For the text-containing cell, return its midpoint in (x, y) coordinate format. 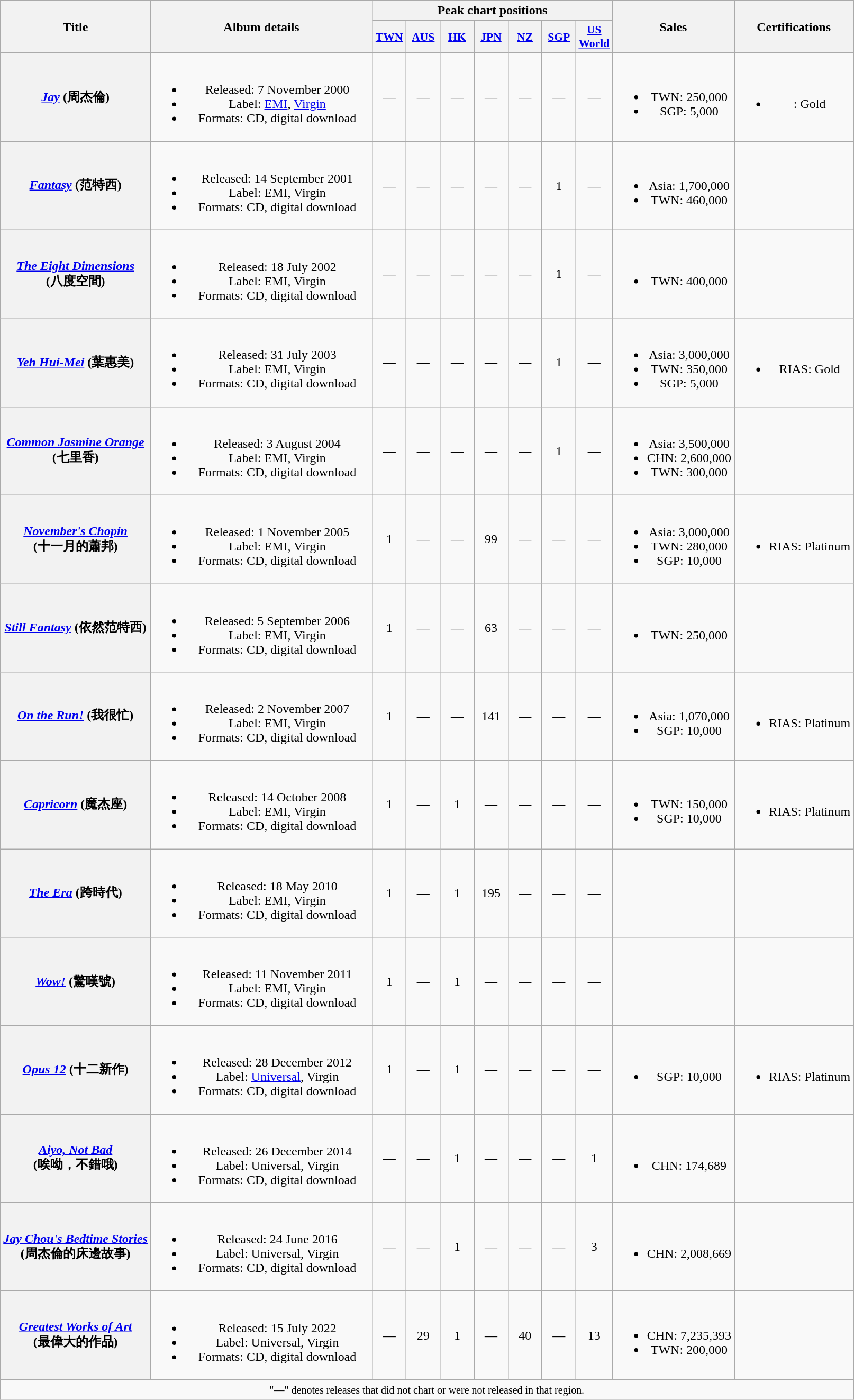
TWN: 400,000 (673, 274)
195 (491, 893)
Album details (261, 26)
63 (491, 628)
: Gold (794, 97)
November's Chopin(十一月的蕭邦) (76, 539)
Asia: 1,070,000SGP: 10,000 (673, 716)
Wow! (驚嘆號) (76, 981)
29 (423, 1335)
Certifications (794, 26)
Released: 18 May 2010Label: EMI, VirginFormats: CD, digital download (261, 893)
Title (76, 26)
USWorld (594, 37)
Yeh Hui-Mei (葉惠美) (76, 362)
NZ (525, 37)
Released: 11 November 2011Label: EMI, VirginFormats: CD, digital download (261, 981)
Aiyo, Not Bad(唉呦，不錯哦) (76, 1158)
Released: 14 September 2001Label: EMI, VirginFormats: CD, digital download (261, 185)
TWN: 250,000SGP: 5,000 (673, 97)
TWN: 150,000SGP: 10,000 (673, 805)
Asia: 1,700,000TWN: 460,000 (673, 185)
Asia: 3,500,000CHN: 2,600,000TWN: 300,000 (673, 451)
Jay Chou's Bedtime Stories(周杰倫的床邊故事) (76, 1247)
HK (457, 37)
Capricorn (魔杰座) (76, 805)
RIAS: Gold (794, 362)
Asia: 3,000,000TWN: 280,000SGP: 10,000 (673, 539)
13 (594, 1335)
AUS (423, 37)
Released: 5 September 2006Label: EMI, VirginFormats: CD, digital download (261, 628)
Released: 15 July 2022Label: Universal, VirginFormats: CD, digital download (261, 1335)
Released: 7 November 2000Label: EMI, VirginFormats: CD, digital download (261, 97)
Sales (673, 26)
141 (491, 716)
Released: 14 October 2008Label: EMI, VirginFormats: CD, digital download (261, 805)
Released: 1 November 2005Label: EMI, VirginFormats: CD, digital download (261, 539)
Released: 26 December 2014Label: Universal, VirginFormats: CD, digital download (261, 1158)
The Eight Dimensions(八度空間) (76, 274)
Released: 31 July 2003Label: EMI, VirginFormats: CD, digital download (261, 362)
SGP: 10,000 (673, 1070)
CHN: 7,235,393 TWN: 200,000 (673, 1335)
Released: 18 July 2002Label: EMI, VirginFormats: CD, digital download (261, 274)
Common Jasmine Orange(七里香) (76, 451)
Released: 24 June 2016Label: Universal, VirginFormats: CD, digital download (261, 1247)
The Era (跨時代) (76, 893)
99 (491, 539)
"—" denotes releases that did not chart or were not released in that region. (427, 1389)
3 (594, 1247)
Opus 12 (十二新作) (76, 1070)
TWN (389, 37)
JPN (491, 37)
TWN: 250,000 (673, 628)
Still Fantasy (依然范特西) (76, 628)
Released: 3 August 2004Label: EMI, VirginFormats: CD, digital download (261, 451)
Fantasy (范特西) (76, 185)
CHN: 2,008,669 (673, 1247)
On the Run! (我很忙) (76, 716)
SGP (559, 37)
CHN: 174,689 (673, 1158)
40 (525, 1335)
Released: 28 December 2012Label: Universal, VirginFormats: CD, digital download (261, 1070)
Jay (周杰倫) (76, 97)
Peak chart positions (493, 11)
Asia: 3,000,000TWN: 350,000SGP: 5,000 (673, 362)
Greatest Works of Art(最偉大的作品) (76, 1335)
Released: 2 November 2007Label: EMI, VirginFormats: CD, digital download (261, 716)
